Locate the cell with the specified text and output its [x, y] center coordinate. 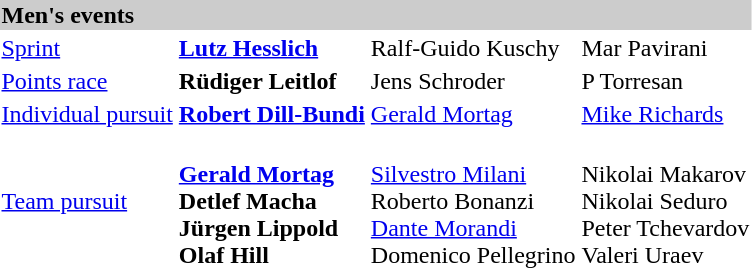
P Torresan [666, 81]
Men's events [376, 15]
Individual pursuit [87, 114]
Lutz Hesslich [272, 48]
Mike Richards [666, 114]
Mar Pavirani [666, 48]
Jens Schroder [473, 81]
Gerald Mortag [473, 114]
Rüdiger Leitlof [272, 81]
Robert Dill-Bundi [272, 114]
Points race [87, 81]
Ralf-Guido Kuschy [473, 48]
Sprint [87, 48]
